Capture the cell that displays the provided text and extract its (X, Y) central coordinate. 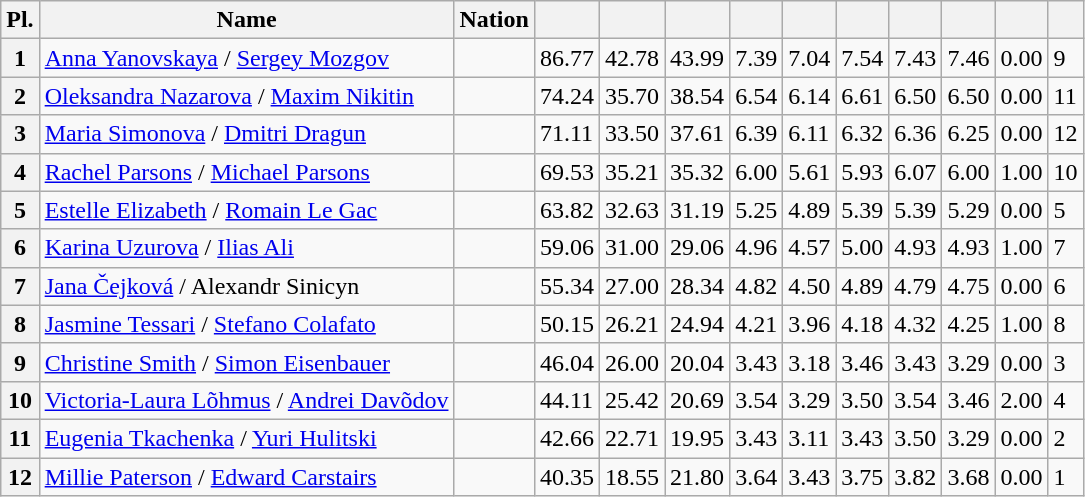
74.24 (566, 96)
5.61 (810, 172)
20.04 (698, 362)
Name (246, 20)
7.04 (810, 58)
3.75 (862, 477)
63.82 (566, 210)
2.00 (1022, 400)
35.21 (632, 172)
Jasmine Tessari / Stefano Colafato (246, 324)
35.70 (632, 96)
31.19 (698, 210)
4.96 (756, 248)
55.34 (566, 286)
4.79 (916, 286)
Nation (494, 20)
4.21 (756, 324)
18.55 (632, 477)
43.99 (698, 58)
38.54 (698, 96)
5.00 (862, 248)
35.32 (698, 172)
7.46 (968, 58)
33.50 (632, 134)
86.77 (566, 58)
42.66 (566, 438)
28.34 (698, 286)
4.18 (862, 324)
32.63 (632, 210)
Maria Simonova / Dmitri Dragun (246, 134)
29.06 (698, 248)
27.00 (632, 286)
37.61 (698, 134)
25.42 (632, 400)
59.06 (566, 248)
4.75 (968, 286)
6.07 (916, 172)
5.29 (968, 210)
44.11 (566, 400)
6.39 (756, 134)
3.82 (916, 477)
26.00 (632, 362)
6.32 (862, 134)
6.25 (968, 134)
3.18 (810, 362)
Estelle Elizabeth / Romain Le Gac (246, 210)
3.11 (810, 438)
7.39 (756, 58)
4.82 (756, 286)
4.32 (916, 324)
5.25 (756, 210)
Karina Uzurova / Ilias Ali (246, 248)
4.50 (810, 286)
19.95 (698, 438)
50.15 (566, 324)
Oleksandra Nazarova / Maxim Nikitin (246, 96)
7.43 (916, 58)
3.64 (756, 477)
Eugenia Tkachenka / Yuri Hulitski (246, 438)
Christine Smith / Simon Eisenbauer (246, 362)
26.21 (632, 324)
Jana Čejková / Alexandr Sinicyn (246, 286)
22.71 (632, 438)
24.94 (698, 324)
5.93 (862, 172)
Pl. (20, 20)
6.61 (862, 96)
6.54 (756, 96)
4.25 (968, 324)
Millie Paterson / Edward Carstairs (246, 477)
21.80 (698, 477)
46.04 (566, 362)
3.96 (810, 324)
7.54 (862, 58)
6.36 (916, 134)
31.00 (632, 248)
20.69 (698, 400)
Victoria-Laura Lõhmus / Andrei Davõdov (246, 400)
6.14 (810, 96)
42.78 (632, 58)
6.11 (810, 134)
71.11 (566, 134)
3.68 (968, 477)
40.35 (566, 477)
69.53 (566, 172)
4.57 (810, 248)
Rachel Parsons / Michael Parsons (246, 172)
Anna Yanovskaya / Sergey Mozgov (246, 58)
